Pinpoint the cell where the given text exists, returning its (x, y) midpoint coordinate. 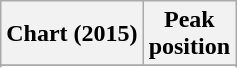
Chart (2015) (72, 34)
Peakposition (189, 34)
